Locate the cell with the specified text and output its (x, y) center coordinate. 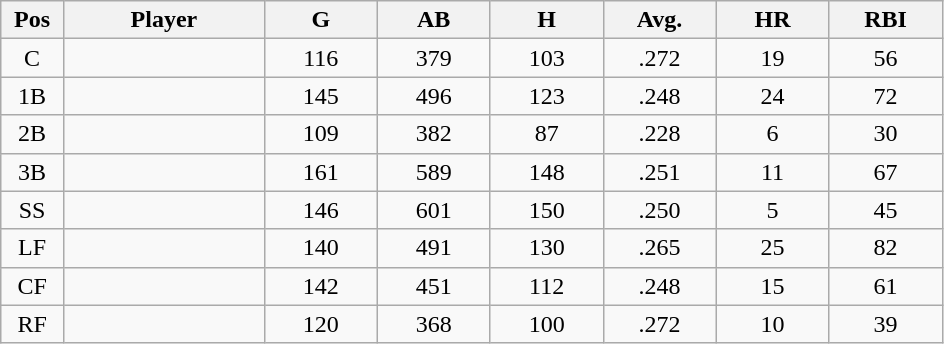
H (546, 20)
148 (546, 172)
5 (772, 210)
150 (546, 210)
AB (434, 20)
120 (320, 324)
3B (32, 172)
19 (772, 58)
146 (320, 210)
82 (886, 248)
56 (886, 58)
1B (32, 96)
39 (886, 324)
G (320, 20)
491 (434, 248)
.228 (660, 134)
RBI (886, 20)
RF (32, 324)
61 (886, 286)
161 (320, 172)
C (32, 58)
142 (320, 286)
601 (434, 210)
116 (320, 58)
589 (434, 172)
103 (546, 58)
Pos (32, 20)
LF (32, 248)
87 (546, 134)
.250 (660, 210)
CF (32, 286)
15 (772, 286)
368 (434, 324)
10 (772, 324)
123 (546, 96)
HR (772, 20)
.251 (660, 172)
100 (546, 324)
130 (546, 248)
25 (772, 248)
72 (886, 96)
45 (886, 210)
145 (320, 96)
140 (320, 248)
67 (886, 172)
24 (772, 96)
.265 (660, 248)
379 (434, 58)
11 (772, 172)
496 (434, 96)
2B (32, 134)
112 (546, 286)
SS (32, 210)
Avg. (660, 20)
30 (886, 134)
382 (434, 134)
451 (434, 286)
6 (772, 134)
109 (320, 134)
Player (164, 20)
